From the cell containing the given text, extract its center point as (x, y) coordinate. 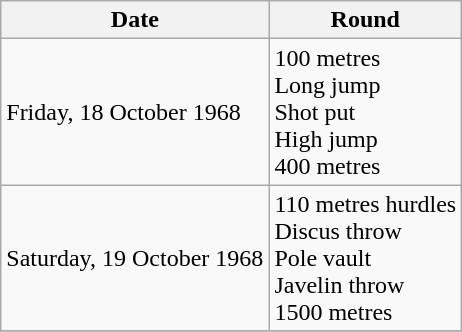
Date (135, 20)
Saturday, 19 October 1968 (135, 258)
100 metresLong jumpShot putHigh jump400 metres (366, 112)
Friday, 18 October 1968 (135, 112)
110 metres hurdlesDiscus throwPole vaultJavelin throw1500 metres (366, 258)
Round (366, 20)
